Return (x, y) of the center of cell containing provided text 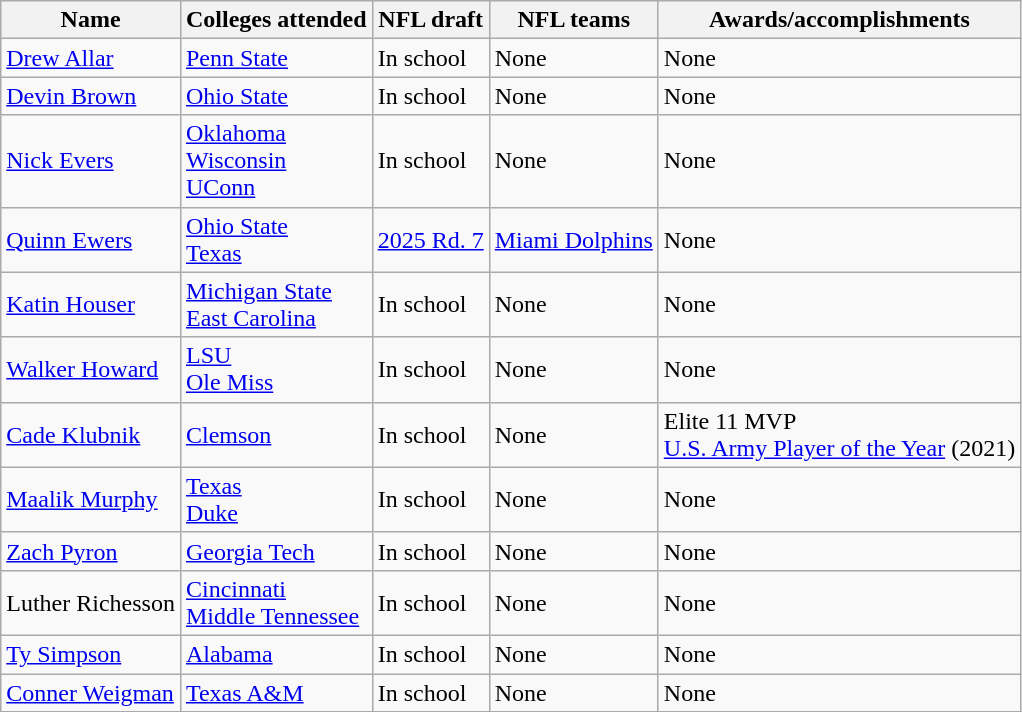
Miami Dolphins (574, 240)
Maalik Murphy (91, 500)
Nick Evers (91, 161)
Awards/accomplishments (839, 20)
Name (91, 20)
Katin Houser (91, 304)
Ohio StateTexas (276, 240)
Ohio State (276, 96)
Drew Allar (91, 58)
Zach Pyron (91, 551)
NFL teams (574, 20)
Elite 11 MVPU.S. Army Player of the Year (2021) (839, 434)
Texas A&M (276, 693)
Georgia Tech (276, 551)
CincinnatiMiddle Tennessee (276, 602)
Quinn Ewers (91, 240)
Walker Howard (91, 370)
TexasDuke (276, 500)
LSUOle Miss (276, 370)
2025 Rd. 7 (430, 240)
Ty Simpson (91, 654)
Alabama (276, 654)
Luther Richesson (91, 602)
Cade Klubnik (91, 434)
Penn State (276, 58)
Colleges attended (276, 20)
Clemson (276, 434)
Conner Weigman (91, 693)
Michigan StateEast Carolina (276, 304)
OklahomaWisconsinUConn (276, 161)
Devin Brown (91, 96)
NFL draft (430, 20)
